Identify which cell holds the provided text, then report its (x, y) central coordinate. 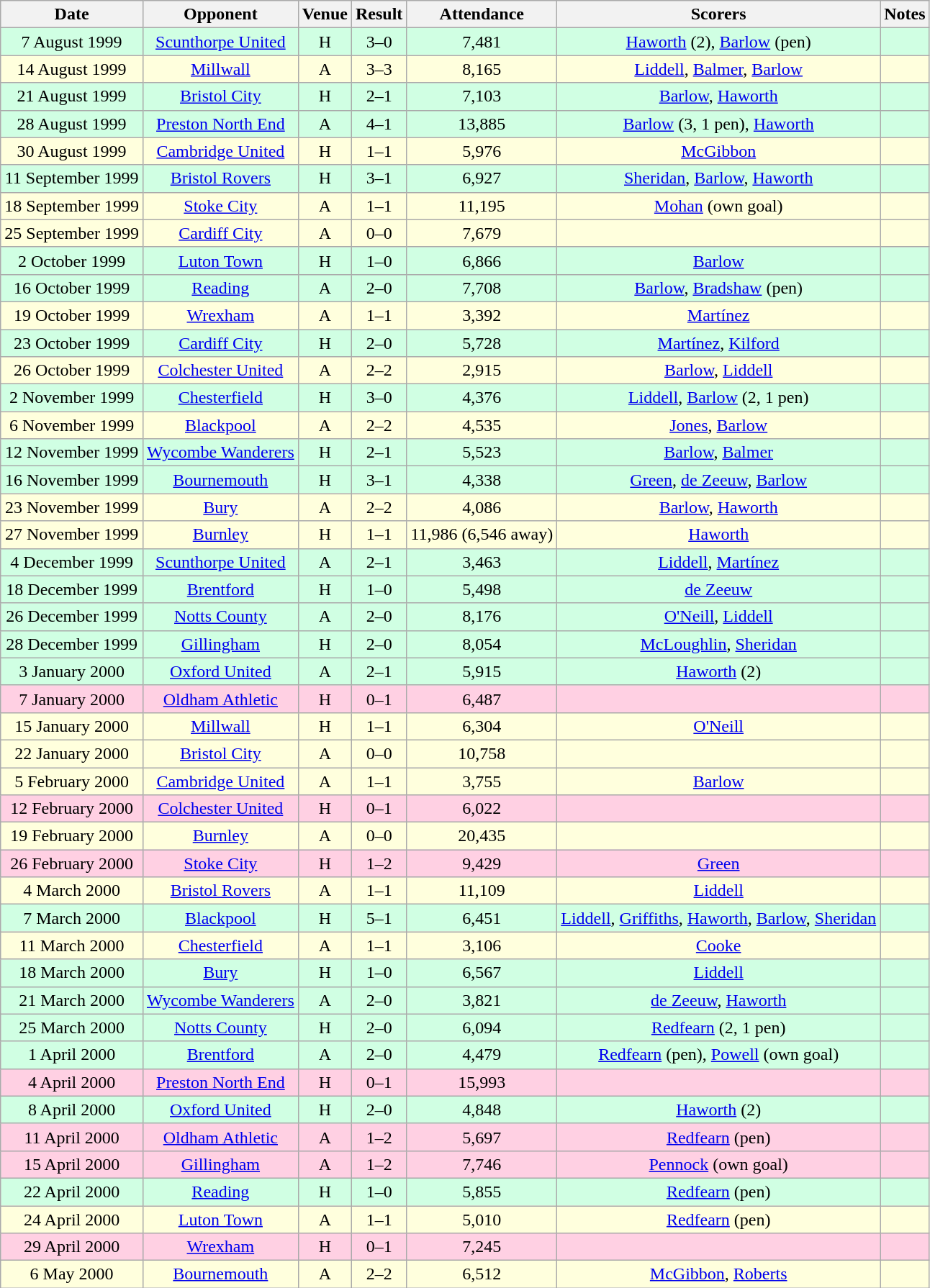
25 September 1999 (72, 233)
6,451 (482, 918)
5,498 (482, 589)
8,176 (482, 617)
18 September 1999 (72, 206)
9,429 (482, 863)
4–1 (379, 124)
22 January 2000 (72, 753)
7 August 1999 (72, 42)
19 October 1999 (72, 315)
de Zeeuw, Haworth (718, 1000)
29 April 2000 (72, 1247)
2,915 (482, 371)
15 April 2000 (72, 1164)
20,435 (482, 836)
Haworth (2), Barlow (pen) (718, 42)
25 March 2000 (72, 1028)
7,245 (482, 1247)
7,481 (482, 42)
10,758 (482, 753)
3 January 2000 (72, 671)
11 April 2000 (72, 1137)
5,523 (482, 453)
Cooke (718, 945)
6,512 (482, 1274)
11 March 2000 (72, 945)
O'Neill, Liddell (718, 617)
28 December 1999 (72, 644)
Result (379, 14)
Notes (905, 14)
6,927 (482, 178)
4 March 2000 (72, 891)
Pennock (own goal) (718, 1164)
Redfearn (2, 1 pen) (718, 1028)
7,746 (482, 1164)
3,821 (482, 1000)
14 August 1999 (72, 69)
26 October 1999 (72, 371)
McGibbon, Roberts (718, 1274)
3,106 (482, 945)
5,976 (482, 151)
2 October 1999 (72, 260)
11 September 1999 (72, 178)
13,885 (482, 124)
5,697 (482, 1137)
2 November 1999 (72, 398)
18 December 1999 (72, 589)
6,866 (482, 260)
Sheridan, Barlow, Haworth (718, 178)
Scorers (718, 14)
3–3 (379, 69)
Green (718, 863)
15,993 (482, 1082)
1 April 2000 (72, 1055)
11,986 (6,546 away) (482, 535)
22 April 2000 (72, 1192)
5,728 (482, 343)
7,679 (482, 233)
de Zeeuw (718, 589)
Barlow, Bradshaw (pen) (718, 288)
4,848 (482, 1110)
28 August 1999 (72, 124)
3,463 (482, 562)
Liddell, Barlow (2, 1 pen) (718, 398)
3,755 (482, 781)
McLoughlin, Sheridan (718, 644)
16 November 1999 (72, 480)
8,054 (482, 644)
15 January 2000 (72, 726)
4,086 (482, 507)
11,195 (482, 206)
4,535 (482, 425)
4 April 2000 (72, 1082)
Mohan (own goal) (718, 206)
6 November 1999 (72, 425)
6,304 (482, 726)
8 April 2000 (72, 1110)
6 May 2000 (72, 1274)
19 February 2000 (72, 836)
Liddell, Balmer, Barlow (718, 69)
23 October 1999 (72, 343)
21 March 2000 (72, 1000)
3,392 (482, 315)
21 August 1999 (72, 96)
4,479 (482, 1055)
7,103 (482, 96)
5,915 (482, 671)
7 March 2000 (72, 918)
Barlow, Liddell (718, 371)
Venue (325, 14)
4,338 (482, 480)
24 April 2000 (72, 1220)
Jones, Barlow (718, 425)
McGibbon (718, 151)
5–1 (379, 918)
7 January 2000 (72, 699)
Martínez (718, 315)
7,708 (482, 288)
5 February 2000 (72, 781)
Liddell, Martínez (718, 562)
5,010 (482, 1220)
Barlow (3, 1 pen), Haworth (718, 124)
Liddell, Griffiths, Haworth, Barlow, Sheridan (718, 918)
8,165 (482, 69)
Attendance (482, 14)
Martínez, Kilford (718, 343)
6,487 (482, 699)
Green, de Zeeuw, Barlow (718, 480)
Opponent (220, 14)
Barlow, Balmer (718, 453)
4 December 1999 (72, 562)
16 October 1999 (72, 288)
11,109 (482, 891)
23 November 1999 (72, 507)
18 March 2000 (72, 973)
6,022 (482, 809)
26 February 2000 (72, 863)
Date (72, 14)
O'Neill (718, 726)
5,855 (482, 1192)
Haworth (718, 535)
30 August 1999 (72, 151)
27 November 1999 (72, 535)
26 December 1999 (72, 617)
12 February 2000 (72, 809)
6,094 (482, 1028)
4,376 (482, 398)
6,567 (482, 973)
Redfearn (pen), Powell (own goal) (718, 1055)
12 November 1999 (72, 453)
